Output the (x, y) coordinate of the center of the cell containing the given text.  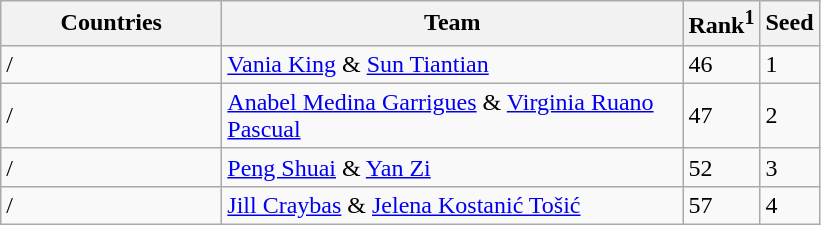
Team (452, 24)
47 (722, 116)
3 (790, 167)
52 (722, 167)
46 (722, 64)
Seed (790, 24)
Jill Craybas & Jelena Kostanić Tošić (452, 205)
57 (722, 205)
1 (790, 64)
Anabel Medina Garrigues & Virginia Ruano Pascual (452, 116)
Vania King & Sun Tiantian (452, 64)
Rank1 (722, 24)
2 (790, 116)
Peng Shuai & Yan Zi (452, 167)
4 (790, 205)
Countries (112, 24)
